For the text-containing cell, return its midpoint in [X, Y] coordinate format. 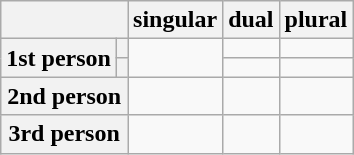
dual [251, 20]
1st person [59, 58]
3rd person [64, 134]
plural [316, 20]
2nd person [64, 96]
singular [176, 20]
